For the text-containing cell, return its midpoint in (X, Y) coordinate format. 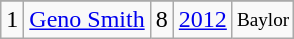
Baylor (262, 20)
Geno Smith (87, 20)
2012 (202, 20)
8 (162, 20)
1 (12, 20)
